For the text-containing cell, return its midpoint in [X, Y] coordinate format. 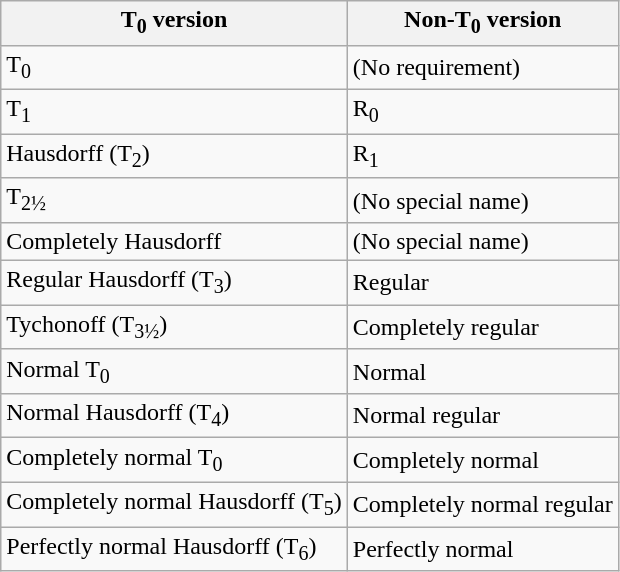
Completely normal T0 [174, 460]
Completely normal regular [482, 504]
R1 [482, 156]
Completely regular [482, 327]
Non-T0 version [482, 23]
Regular [482, 283]
Regular Hausdorff (T3) [174, 283]
Completely normal [482, 460]
Hausdorff (T2) [174, 156]
Perfectly normal [482, 549]
Completely Hausdorff [174, 241]
R0 [482, 111]
T1 [174, 111]
Tychonoff (T3½) [174, 327]
Normal [482, 371]
Perfectly normal Hausdorff (T6) [174, 549]
(No requirement) [482, 67]
T2½ [174, 200]
Normal T0 [174, 371]
T0 [174, 67]
Normal Hausdorff (T4) [174, 416]
Completely normal Hausdorff (T5) [174, 504]
T0 version [174, 23]
Normal regular [482, 416]
